Scan for the cell matching the given text and deliver its [X, Y] coordinate at center. 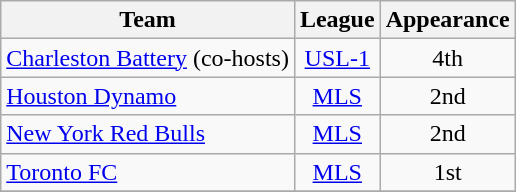
Houston Dynamo [148, 96]
New York Red Bulls [148, 134]
USL-1 [337, 58]
League [337, 20]
1st [448, 172]
4th [448, 58]
Charleston Battery (co-hosts) [148, 58]
Appearance [448, 20]
Team [148, 20]
Toronto FC [148, 172]
